Provide the [x, y] coordinate of the cell's center where the given text is located.  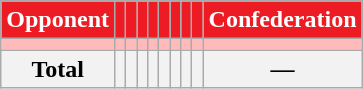
Confederation [282, 20]
Total [58, 69]
— [282, 69]
Opponent [58, 20]
